Detect which cell encompasses the target text, then output its (X, Y) center coordinate. 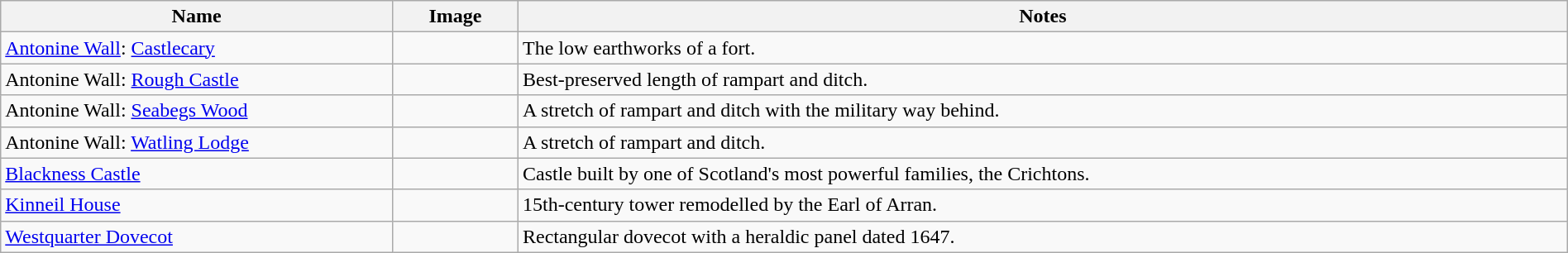
15th-century tower remodelled by the Earl of Arran. (1042, 205)
Antonine Wall: Rough Castle (197, 79)
The low earthworks of a fort. (1042, 48)
Rectangular dovecot with a heraldic panel dated 1647. (1042, 236)
Castle built by one of Scotland's most powerful families, the Crichtons. (1042, 174)
Antonine Wall: Watling Lodge (197, 142)
Name (197, 17)
Kinneil House (197, 205)
Antonine Wall: Castlecary (197, 48)
Image (455, 17)
Westquarter Dovecot (197, 236)
Antonine Wall: Seabegs Wood (197, 111)
Best-preserved length of rampart and ditch. (1042, 79)
A stretch of rampart and ditch with the military way behind. (1042, 111)
Blackness Castle (197, 174)
A stretch of rampart and ditch. (1042, 142)
Notes (1042, 17)
